Output the (x, y) coordinate of the center of the cell containing the given text.  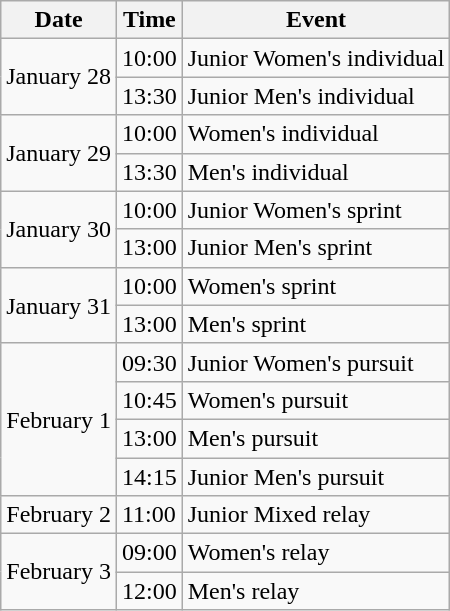
Junior Women's pursuit (316, 362)
January 29 (59, 153)
Junior Men's pursuit (316, 477)
Time (149, 20)
Junior Men's individual (316, 96)
January 31 (59, 305)
11:00 (149, 515)
Men's relay (316, 591)
Date (59, 20)
09:00 (149, 553)
Men's individual (316, 172)
Junior Mixed relay (316, 515)
Women's pursuit (316, 400)
14:15 (149, 477)
January 30 (59, 229)
February 2 (59, 515)
January 28 (59, 77)
Women's individual (316, 134)
February 1 (59, 419)
Junior Men's sprint (316, 248)
Junior Women's individual (316, 58)
09:30 (149, 362)
February 3 (59, 572)
Men's sprint (316, 324)
Women's sprint (316, 286)
Junior Women's sprint (316, 210)
Women's relay (316, 553)
Men's pursuit (316, 438)
10:45 (149, 400)
Event (316, 20)
12:00 (149, 591)
